From the cell containing the given text, extract its center point as (x, y) coordinate. 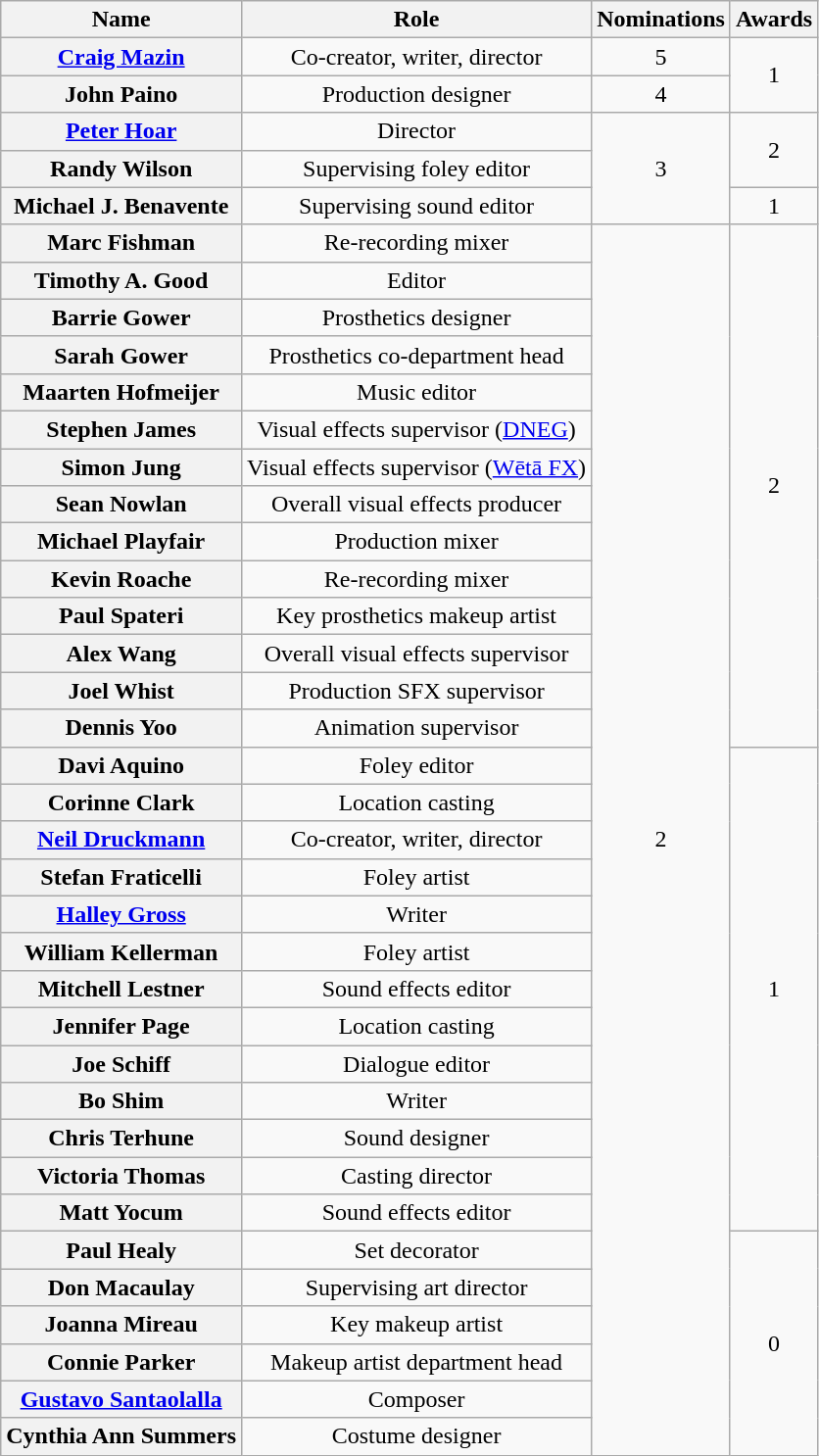
Paul Spateri (121, 616)
Simon Jung (121, 467)
Paul Healy (121, 1250)
Prosthetics designer (417, 317)
Victoria Thomas (121, 1176)
Costume designer (417, 1436)
Production mixer (417, 542)
Director (417, 131)
Visual effects supervisor (Wētā FX) (417, 467)
Don Macaulay (121, 1287)
Supervising foley editor (417, 169)
Davi Aquino (121, 765)
Foley editor (417, 765)
Joe Schiff (121, 1063)
Matt Yocum (121, 1213)
Composer (417, 1399)
Awards (774, 20)
Role (417, 20)
Name (121, 20)
John Paino (121, 94)
Overall visual effects producer (417, 505)
Halley Gross (121, 914)
Connie Parker (121, 1362)
Sarah Gower (121, 355)
Key prosthetics makeup artist (417, 616)
Prosthetics co-department head (417, 355)
Alex Wang (121, 654)
Sound designer (417, 1139)
Dialogue editor (417, 1063)
Jennifer Page (121, 1026)
Casting director (417, 1176)
Peter Hoar (121, 131)
Randy Wilson (121, 169)
Craig Mazin (121, 57)
Music editor (417, 392)
Sean Nowlan (121, 505)
Michael J. Benavente (121, 206)
Dennis Yoo (121, 728)
Marc Fishman (121, 243)
Mitchell Lestner (121, 989)
Cynthia Ann Summers (121, 1436)
Nominations (661, 20)
Supervising art director (417, 1287)
Joel Whist (121, 691)
Supervising sound editor (417, 206)
Corinne Clark (121, 802)
Production SFX supervisor (417, 691)
Kevin Roache (121, 579)
Stefan Fraticelli (121, 877)
Visual effects supervisor (DNEG) (417, 429)
Stephen James (121, 429)
5 (661, 57)
Gustavo Santaolalla (121, 1399)
Chris Terhune (121, 1139)
Barrie Gower (121, 317)
Animation supervisor (417, 728)
Maarten Hofmeijer (121, 392)
Makeup artist department head (417, 1362)
Production designer (417, 94)
Michael Playfair (121, 542)
4 (661, 94)
Overall visual effects supervisor (417, 654)
Key makeup artist (417, 1325)
0 (774, 1343)
Timothy A. Good (121, 280)
Neil Druckmann (121, 840)
3 (661, 169)
Editor (417, 280)
William Kellerman (121, 951)
Joanna Mireau (121, 1325)
Bo Shim (121, 1101)
Set decorator (417, 1250)
